Find where the given text appears and provide that cell's center as (x, y) coordinate. 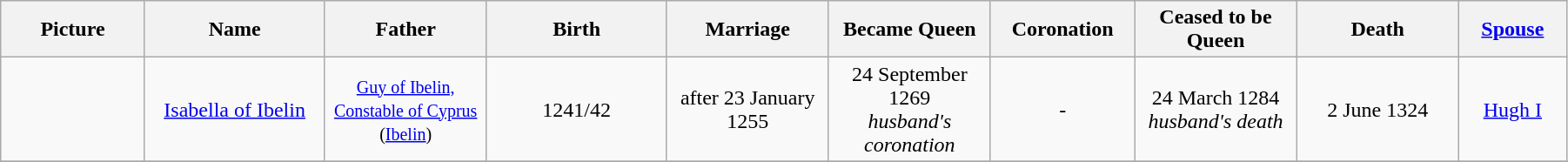
Ceased to be Queen (1216, 30)
24 March 1284husband's death (1216, 110)
Spouse (1512, 30)
Became Queen (909, 30)
- (1062, 110)
24 September 1269husband's coronation (909, 110)
Name (235, 30)
Hugh I (1512, 110)
Isabella of Ibelin (235, 110)
Birth (576, 30)
Marriage (747, 30)
Coronation (1062, 30)
Father (405, 30)
1241/42 (576, 110)
Guy of Ibelin, Constable of Cyprus(Ibelin) (405, 110)
2 June 1324 (1377, 110)
Death (1377, 30)
Picture (73, 30)
after 23 January 1255 (747, 110)
